Pinpoint the cell where the given text exists, returning its (X, Y) midpoint coordinate. 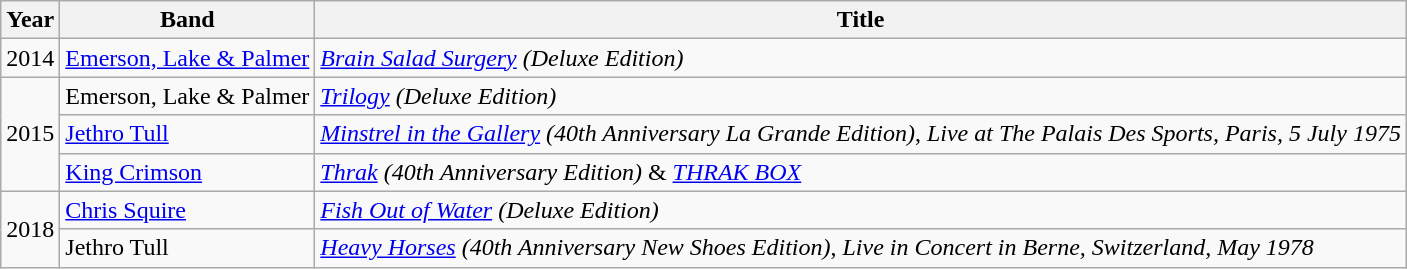
Band (188, 20)
2015 (30, 134)
Title (861, 20)
King Crimson (188, 172)
Fish Out of Water (Deluxe Edition) (861, 210)
2014 (30, 58)
2018 (30, 229)
Minstrel in the Gallery (40th Anniversary La Grande Edition), Live at The Palais Des Sports, Paris, 5 July 1975 (861, 134)
Brain Salad Surgery (Deluxe Edition) (861, 58)
Thrak (40th Anniversary Edition) & THRAK BOX (861, 172)
Chris Squire (188, 210)
Year (30, 20)
Heavy Horses (40th Anniversary New Shoes Edition), Live in Concert in Berne, Switzerland, May 1978 (861, 248)
Trilogy (Deluxe Edition) (861, 96)
